For the text-containing cell, return its midpoint in [X, Y] coordinate format. 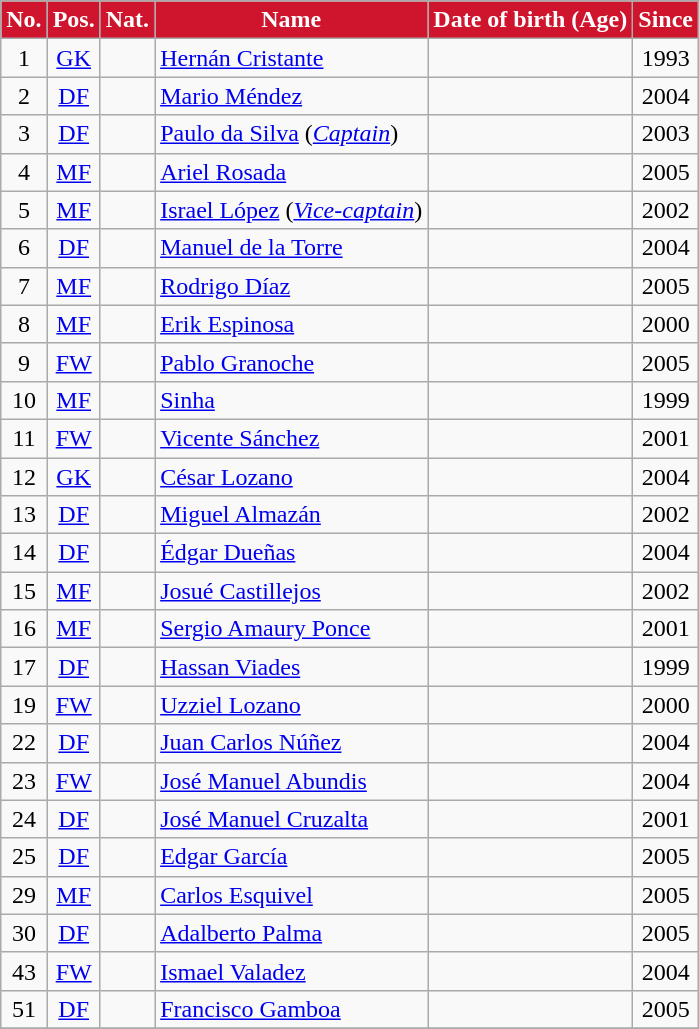
Mario Méndez [292, 96]
1993 [666, 58]
Miguel Almazán [292, 515]
6 [24, 248]
Francisco Gamboa [292, 1009]
Uzziel Lozano [292, 705]
Name [292, 20]
Carlos Esquivel [292, 895]
22 [24, 743]
11 [24, 438]
Manuel de la Torre [292, 248]
Israel López (Vice-captain) [292, 210]
30 [24, 933]
José Manuel Cruzalta [292, 819]
Pos. [74, 20]
16 [24, 629]
29 [24, 895]
Josué Castillejos [292, 591]
7 [24, 286]
Hassan Viades [292, 667]
43 [24, 971]
Sinha [292, 400]
Rodrigo Díaz [292, 286]
Paulo da Silva (Captain) [292, 134]
14 [24, 553]
51 [24, 1009]
José Manuel Abundis [292, 781]
4 [24, 172]
2003 [666, 134]
Hernán Cristante [292, 58]
2 [24, 96]
13 [24, 515]
Sergio Amaury Ponce [292, 629]
Pablo Granoche [292, 362]
Edgar García [292, 857]
25 [24, 857]
Date of birth (Age) [530, 20]
César Lozano [292, 477]
Nat. [127, 20]
1 [24, 58]
No. [24, 20]
Édgar Dueñas [292, 553]
23 [24, 781]
15 [24, 591]
10 [24, 400]
Ariel Rosada [292, 172]
5 [24, 210]
Vicente Sánchez [292, 438]
Ismael Valadez [292, 971]
24 [24, 819]
Juan Carlos Núñez [292, 743]
19 [24, 705]
Adalberto Palma [292, 933]
3 [24, 134]
8 [24, 324]
12 [24, 477]
Since [666, 20]
Erik Espinosa [292, 324]
9 [24, 362]
17 [24, 667]
